Provide the [X, Y] coordinate of the cell's center where the given text is located.  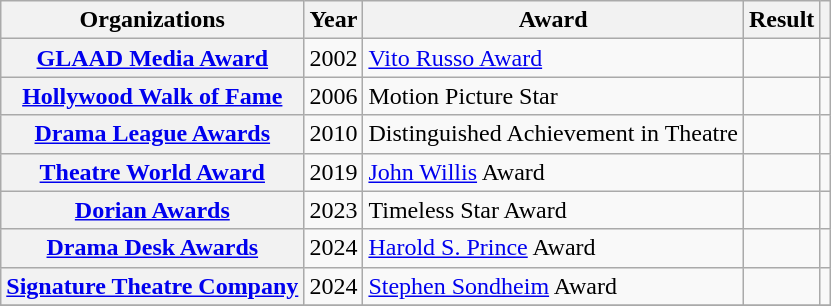
Signature Theatre Company [152, 286]
Theatre World Award [152, 172]
Award [554, 20]
2002 [334, 58]
Motion Picture Star [554, 96]
Organizations [152, 20]
Year [334, 20]
Drama Desk Awards [152, 248]
2010 [334, 134]
Distinguished Achievement in Theatre [554, 134]
John Willis Award [554, 172]
GLAAD Media Award [152, 58]
Timeless Star Award [554, 210]
2023 [334, 210]
Stephen Sondheim Award [554, 286]
Hollywood Walk of Fame [152, 96]
Vito Russo Award [554, 58]
Dorian Awards [152, 210]
2019 [334, 172]
2006 [334, 96]
Harold S. Prince Award [554, 248]
Result [781, 20]
Drama League Awards [152, 134]
